Find where the given text appears and provide that cell's center as [x, y] coordinate. 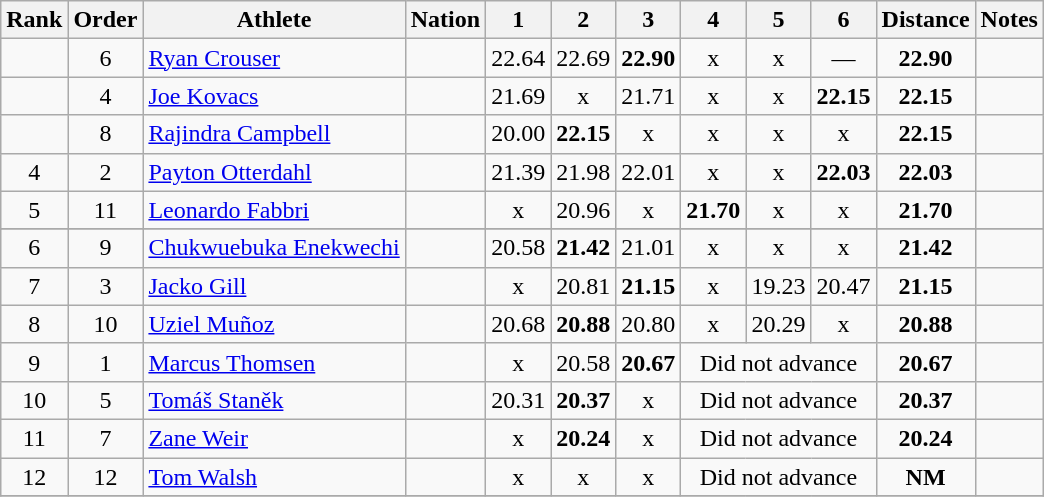
Payton Otterdahl [274, 172]
Distance [926, 20]
21.69 [518, 96]
20.68 [518, 324]
Rajindra Campbell [274, 134]
Marcus Thomsen [274, 362]
Tomáš Staněk [274, 400]
20.31 [518, 400]
20.96 [584, 210]
Notes [1009, 20]
21.98 [584, 172]
Chukwuebuka Enekwechi [274, 248]
Leonardo Fabbri [274, 210]
Zane Weir [274, 438]
22.69 [584, 58]
20.80 [648, 324]
Ryan Crouser [274, 58]
Rank [34, 20]
— [844, 58]
21.71 [648, 96]
20.00 [518, 134]
Nation [445, 20]
Joe Kovacs [274, 96]
20.47 [844, 286]
21.39 [518, 172]
22.01 [648, 172]
Order [106, 20]
Athlete [274, 20]
20.81 [584, 286]
NM [926, 477]
21.01 [648, 248]
19.23 [778, 286]
Jacko Gill [274, 286]
Uziel Muñoz [274, 324]
22.64 [518, 58]
20.29 [778, 324]
Tom Walsh [274, 477]
